Output the [X, Y] coordinate of the center of the cell containing the given text.  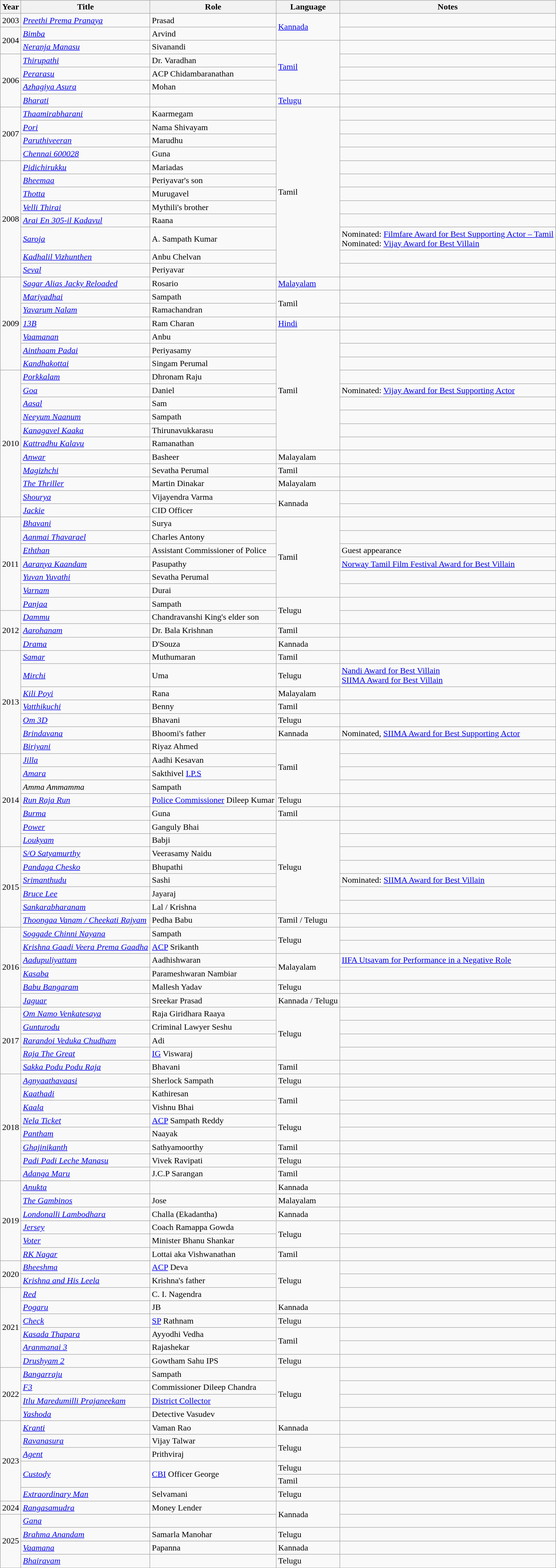
Check [86, 1321]
Panjaa [86, 604]
Lottai aka Vishwanathan [213, 1254]
Periyavar [213, 270]
Rana [213, 693]
2020 [11, 1274]
2004 [11, 40]
Assistant Commissioner of Police [213, 550]
Sherlock Sampath [213, 1081]
Singam Perumal [213, 363]
Coach Ramappa Gowda [213, 1227]
Sreekar Prasad [213, 1000]
Azhagiya Asura [86, 87]
Kannada / Telugu [308, 1000]
Prasad [213, 20]
Vaamanan [86, 337]
S/O Satyamurthy [86, 854]
2021 [11, 1327]
Notes [448, 7]
Om Namo Venkatesaya [86, 1014]
Voter [86, 1240]
Sakthivel I.P.S [213, 773]
Rarandoi Veduka Chudham [86, 1041]
Drama [86, 644]
Jersey [86, 1227]
Jilla [86, 760]
Mariyadhai [86, 297]
RK Nagar [86, 1254]
Anwar [86, 457]
Kadhalil Vizhunthen [86, 257]
Londonalli Lambodhara [86, 1214]
Custody [86, 1474]
Brindavana [86, 733]
Sivanandi [213, 47]
2009 [11, 323]
Papanna [213, 1548]
CBI Officer George [213, 1474]
Nama Shivayam [213, 127]
Pandaga Chesko [86, 867]
Ghajinikanth [86, 1147]
Ram Charan [213, 323]
Mallesh Yadav [213, 987]
Brahma Anandam [86, 1534]
Title [86, 7]
IIFA Utsavam for Performance in a Negative Role [448, 960]
Rosario [213, 283]
D'Souza [213, 644]
CID Officer [213, 510]
Role [213, 7]
Kathiresan [213, 1094]
Kili Poyi [86, 693]
Agnyaathavaasi [86, 1081]
Varnam [86, 590]
Ainthaam Padai [86, 350]
2023 [11, 1461]
Murugavel [213, 194]
SP Rathnam [213, 1321]
Aanmai Thavarael [86, 537]
Srimanthudu [86, 880]
Kanagavel Kaaka [86, 430]
2017 [11, 1040]
Ramanathan [213, 444]
Aadhishwaran [213, 960]
Goa [86, 390]
Nandi Award for Best Villain SIIMA Award for Best Villain [448, 675]
ACP Srikanth [213, 947]
Guest appearance [448, 550]
Language [308, 7]
Rajashekar [213, 1347]
2025 [11, 1541]
Agent [86, 1454]
Samar [86, 657]
Vaamana [86, 1548]
2019 [11, 1220]
Raja Giridhara Raaya [213, 1014]
Kaarmegam [213, 114]
Bheemaa [86, 181]
Itlu Maredumilli Prajaneekam [86, 1401]
Criminal Lawyer Seshu [213, 1027]
J.C.P Sarangan [213, 1174]
C. I. Nagendra [213, 1294]
Raana [213, 221]
Paruthiveeran [86, 140]
Kandhakottai [86, 363]
Aadhi Kesavan [213, 760]
Seval [86, 270]
Babu Bangaram [86, 987]
Periyavar's son [213, 181]
Nominated, SIIMA Award for Best Supporting Actor [448, 733]
Jayaraj [213, 894]
Run Raja Run [86, 800]
Durai [213, 590]
Power [86, 827]
Basheer [213, 457]
Burma [86, 813]
Pidichirukku [86, 167]
Vatthikuchi [86, 707]
Prithviraj [213, 1454]
Bhairavam [86, 1561]
2010 [11, 443]
Raja The Great [86, 1054]
Charles Antony [213, 537]
The Gambinos [86, 1200]
Dammu [86, 617]
Nominated: Filmfare Award for Best Supporting Actor – TamilNominated: Vijay Award for Best Villain [448, 238]
Neranja Manasu [86, 47]
Commissioner Dileep Chandra [213, 1387]
Extraordinary Man [86, 1494]
Hindi [308, 323]
Shourya [86, 497]
2011 [11, 564]
Sakka Podu Podu Raja [86, 1067]
Padi Padi Leche Manasu [86, 1160]
Kasaba [86, 974]
Jaguar [86, 1000]
Norway Tamil Film Festival Award for Best Villain [448, 564]
Yavarum Nalam [86, 310]
2003 [11, 20]
Yuvan Yuvathi [86, 577]
2007 [11, 134]
Martin Dinakar [213, 484]
Anbu [213, 337]
Marudhu [213, 140]
Daniel [213, 390]
Kranti [86, 1427]
Pasupathy [213, 564]
Ganguly Bhai [213, 827]
Rangasamudra [86, 1508]
2006 [11, 80]
Benny [213, 707]
Amma Ammamma [86, 787]
Magizhchi [86, 470]
Om 3D [86, 720]
Chennai 600028 [86, 154]
Arai En 305-il Kadavul [86, 221]
Uma [213, 675]
Pori [86, 127]
Riyaz Ahmed [213, 747]
Ramachandran [213, 310]
Tamil / Telugu [308, 920]
Challa (Ekadantha) [213, 1214]
Year [11, 7]
Yashoda [86, 1414]
2024 [11, 1508]
2015 [11, 887]
Lal / Krishna [213, 907]
Eththan [86, 550]
Kaala [86, 1107]
2008 [11, 219]
Periyasamy [213, 350]
Mirchi [86, 675]
Soggade Chinni Nayana [86, 934]
Vijay Talwar [213, 1441]
IG Viswaraj [213, 1054]
Nela Ticket [86, 1121]
Aarohanam [86, 631]
Thirunavukkarasu [213, 430]
Kattradhu Kalavu [86, 444]
Veerasamy Naidu [213, 854]
Gunturodu [86, 1027]
Ravanasura [86, 1441]
Mariadas [213, 167]
Aranmanai 3 [86, 1347]
Drushyam 2 [86, 1361]
Krishna and His Leela [86, 1281]
Jackie [86, 510]
Krishna's father [213, 1281]
Kaathadi [86, 1094]
Chandravanshi King's elder son [213, 617]
The Thriller [86, 484]
Parameshwaran Nambiar [213, 974]
Bhupathi [213, 867]
Mohan [213, 87]
Aaranya Kaandam [86, 564]
2016 [11, 967]
Samarla Manohar [213, 1534]
Dr. Bala Krishnan [213, 631]
Thoongaa Vanam / Cheekati Rajyam [86, 920]
Kasada Thapara [86, 1334]
Thirupathi [86, 60]
Minister Bhanu Shankar [213, 1240]
Muthumaran [213, 657]
Pedha Babu [213, 920]
Perarasu [86, 74]
Neeyum Naanum [86, 417]
Bangarraju [86, 1374]
Dhronam Raju [213, 377]
2022 [11, 1394]
13B [86, 323]
Aadupuliyattam [86, 960]
Bhoomi's father [213, 733]
Sashi [213, 880]
Vijayendra Varma [213, 497]
ACP Chidambaranathan [213, 74]
Preethi Prema Pranaya [86, 20]
Money Lender [213, 1508]
Gowtham Sahu IPS [213, 1361]
Aasal [86, 404]
Police Commissioner Dileep Kumar [213, 800]
Sagar Alias Jacky Reloaded [86, 283]
Bruce Lee [86, 894]
Anbu Chelvan [213, 257]
Krishna Gaadi Veera Prema Gaadha [86, 947]
Vishnu Bhai [213, 1107]
Vaman Rao [213, 1427]
Adi [213, 1041]
Thaamirabharani [86, 114]
Mythili's brother [213, 207]
Porkkalam [86, 377]
Naayak [213, 1134]
Nominated: SIIMA Award for Best Villain [448, 880]
District Collector [213, 1401]
Adanga Maru [86, 1174]
Detective Vasudev [213, 1414]
2013 [11, 702]
2018 [11, 1127]
Bharati [86, 100]
Thotta [86, 194]
Red [86, 1294]
Pogaru [86, 1307]
Loukyam [86, 840]
Dr. Varadhan [213, 60]
Babji [213, 840]
Ayyodhi Vedha [213, 1334]
Anukta [86, 1187]
Selvamani [213, 1494]
Biriyani [86, 747]
Surya [213, 524]
2014 [11, 800]
Vivek Ravipati [213, 1160]
Pantham [86, 1134]
Arvind [213, 34]
ACP Sampath Reddy [213, 1121]
Velli Thirai [86, 207]
Sam [213, 404]
JB [213, 1307]
Amara [86, 773]
ACP Deva [213, 1267]
Gana [86, 1521]
Nominated: Vijay Award for Best Supporting Actor [448, 390]
2012 [11, 631]
Sankarabharanam [86, 907]
F3 [86, 1387]
A. Sampath Kumar [213, 238]
Jose [213, 1200]
Saroja [86, 238]
Bheeshma [86, 1267]
Sathyamoorthy [213, 1147]
Bimba [86, 34]
